Search for the cell housing the specified text and yield its (x, y) center coordinate. 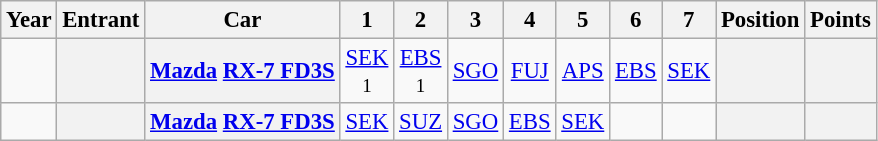
Entrant (101, 20)
Car (242, 20)
Points (840, 20)
APS (583, 72)
EBS1 (421, 72)
2 (421, 20)
7 (689, 20)
6 (636, 20)
Position (760, 20)
3 (475, 20)
1 (367, 20)
SUZ (421, 122)
FUJ (530, 72)
5 (583, 20)
SEK1 (367, 72)
4 (530, 20)
Year (29, 20)
